Pinpoint the cell where the given text exists, returning its [X, Y] midpoint coordinate. 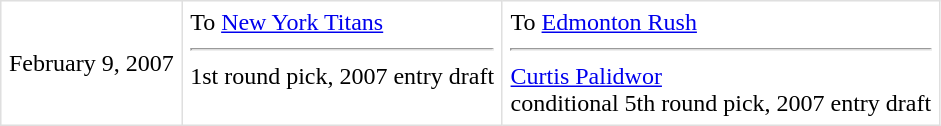
To Edmonton Rush Curtis Palidworconditional 5th round pick, 2007 entry draft [720, 63]
February 9, 2007 [92, 63]
To New York Titans 1st round pick, 2007 entry draft [342, 63]
